Output the (x, y) coordinate of the center of the cell containing the given text.  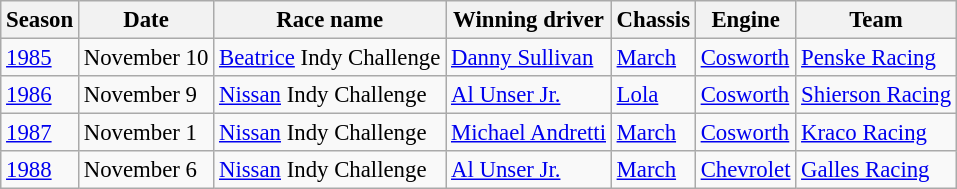
1987 (40, 133)
Penske Racing (876, 58)
November 9 (146, 95)
Galles Racing (876, 170)
Team (876, 20)
Engine (745, 20)
Date (146, 20)
Chevrolet (745, 170)
Chassis (653, 20)
November 1 (146, 133)
Danny Sullivan (529, 58)
Winning driver (529, 20)
1988 (40, 170)
Shierson Racing (876, 95)
November 10 (146, 58)
Beatrice Indy Challenge (330, 58)
Michael Andretti (529, 133)
November 6 (146, 170)
Race name (330, 20)
1986 (40, 95)
Kraco Racing (876, 133)
1985 (40, 58)
Lola (653, 95)
Season (40, 20)
